Search for the cell housing the specified text and yield its (x, y) center coordinate. 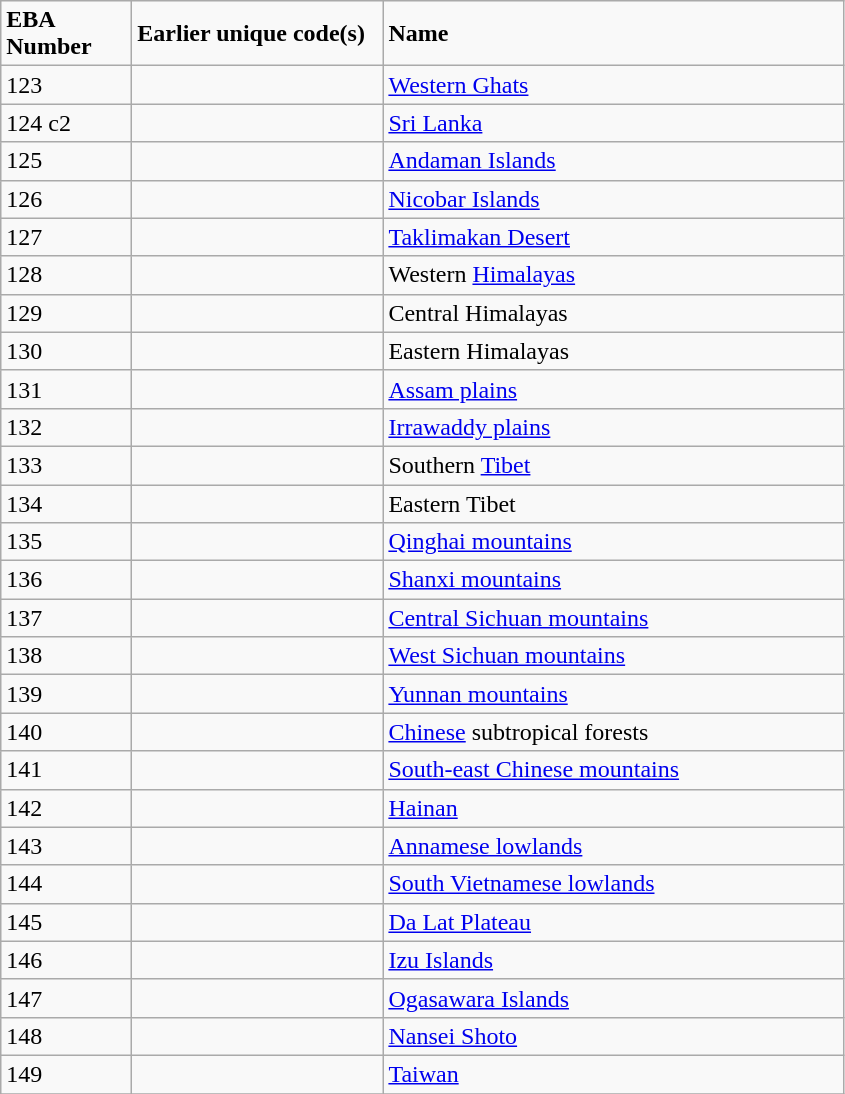
Yunnan mountains (614, 694)
Irrawaddy plains (614, 427)
West Sichuan mountains (614, 656)
Western Ghats (614, 85)
Name (614, 34)
137 (66, 618)
Taklimakan Desert (614, 237)
129 (66, 313)
140 (66, 732)
South-east Chinese mountains (614, 770)
138 (66, 656)
141 (66, 770)
139 (66, 694)
Hainan (614, 808)
125 (66, 161)
Sri Lanka (614, 123)
Izu Islands (614, 960)
128 (66, 275)
126 (66, 199)
Andaman Islands (614, 161)
Qinghai mountains (614, 542)
Eastern Himalayas (614, 351)
135 (66, 542)
Nansei Shoto (614, 1036)
Central Sichuan mountains (614, 618)
123 (66, 85)
Shanxi mountains (614, 580)
136 (66, 580)
145 (66, 922)
Chinese subtropical forests (614, 732)
134 (66, 503)
Nicobar Islands (614, 199)
Da Lat Plateau (614, 922)
143 (66, 846)
Ogasawara Islands (614, 998)
Assam plains (614, 389)
142 (66, 808)
Taiwan (614, 1074)
Central Himalayas (614, 313)
Earlier unique code(s) (258, 34)
EBA Number (66, 34)
Western Himalayas (614, 275)
South Vietnamese lowlands (614, 884)
147 (66, 998)
Southern Tibet (614, 465)
132 (66, 427)
148 (66, 1036)
124 c2 (66, 123)
127 (66, 237)
133 (66, 465)
130 (66, 351)
149 (66, 1074)
Annamese lowlands (614, 846)
146 (66, 960)
144 (66, 884)
Eastern Tibet (614, 503)
131 (66, 389)
